Pinpoint the cell where the given text exists, returning its [x, y] midpoint coordinate. 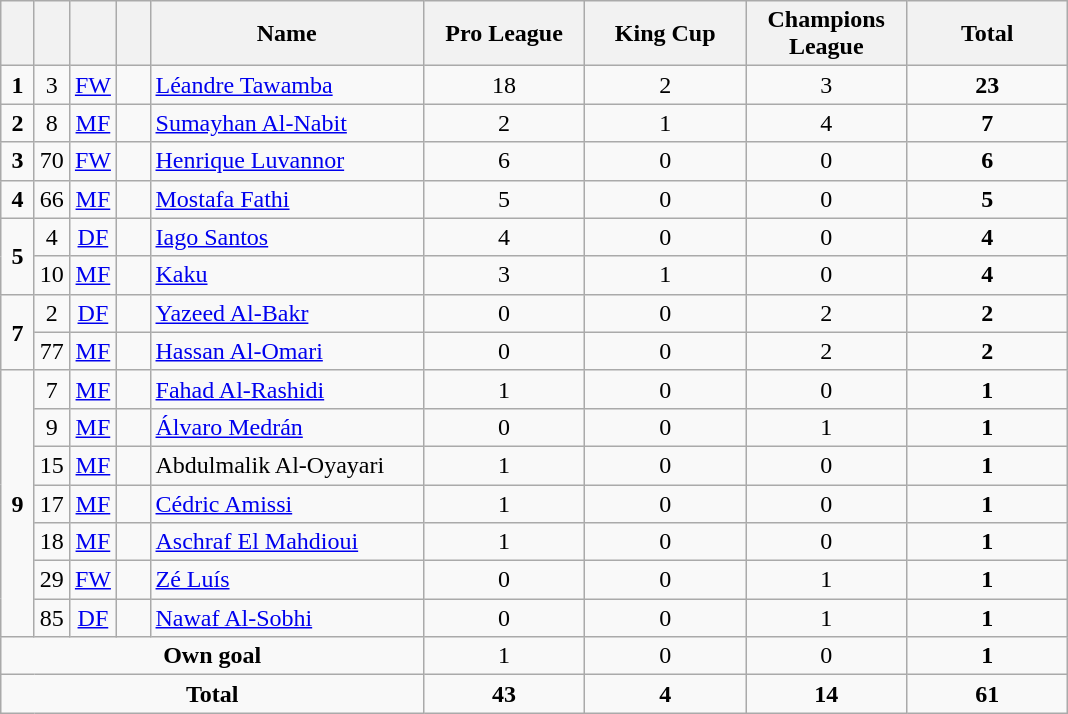
Mostafa Fathi [287, 199]
29 [52, 580]
Zé Luís [287, 580]
8 [52, 123]
Léandre Tawamba [287, 85]
Iago Santos [287, 237]
66 [52, 199]
61 [988, 694]
23 [988, 85]
King Cup [666, 34]
Sumayhan Al-Nabit [287, 123]
Kaku [287, 275]
Fahad Al-Rashidi [287, 389]
77 [52, 351]
Aschraf El Mahdioui [287, 542]
14 [826, 694]
Nawaf Al-Sobhi [287, 618]
43 [504, 694]
Own goal [212, 656]
85 [52, 618]
15 [52, 465]
Álvaro Medrán [287, 427]
Champions League [826, 34]
10 [52, 275]
17 [52, 503]
Name [287, 34]
70 [52, 161]
Abdulmalik Al-Oyayari [287, 465]
Pro League [504, 34]
Cédric Amissi [287, 503]
Yazeed Al-Bakr [287, 313]
Hassan Al-Omari [287, 351]
Henrique Luvannor [287, 161]
